For the text-containing cell, return its midpoint in (X, Y) coordinate format. 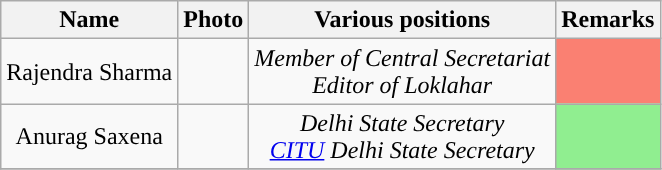
Remarks (608, 20)
Anurag Saxena (90, 136)
Name (90, 20)
Various positions (402, 20)
Delhi State SecretaryCITU Delhi State Secretary (402, 136)
Rajendra Sharma (90, 72)
Photo (214, 20)
Member of Central SecretariatEditor of Loklahar (402, 72)
